For the text-containing cell, return its midpoint in (x, y) coordinate format. 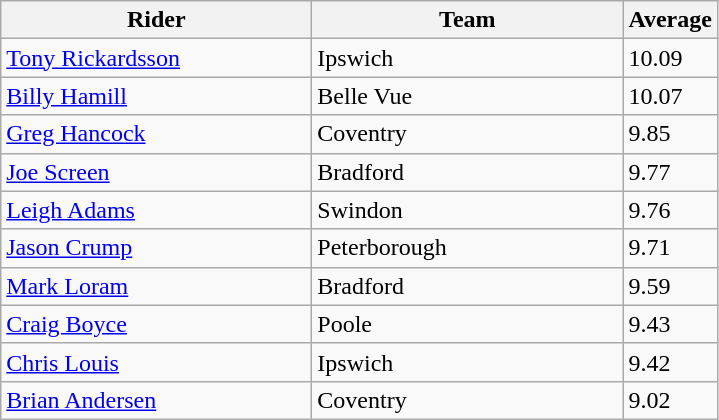
Chris Louis (156, 362)
9.43 (670, 324)
Team (468, 20)
9.77 (670, 172)
Leigh Adams (156, 210)
Belle Vue (468, 96)
9.42 (670, 362)
Billy Hamill (156, 96)
Greg Hancock (156, 134)
Tony Rickardsson (156, 58)
9.85 (670, 134)
10.09 (670, 58)
Peterborough (468, 248)
Average (670, 20)
9.02 (670, 400)
10.07 (670, 96)
Joe Screen (156, 172)
Rider (156, 20)
Jason Crump (156, 248)
9.76 (670, 210)
Poole (468, 324)
9.59 (670, 286)
9.71 (670, 248)
Craig Boyce (156, 324)
Brian Andersen (156, 400)
Swindon (468, 210)
Mark Loram (156, 286)
